Find where the given text appears and provide that cell's center as [x, y] coordinate. 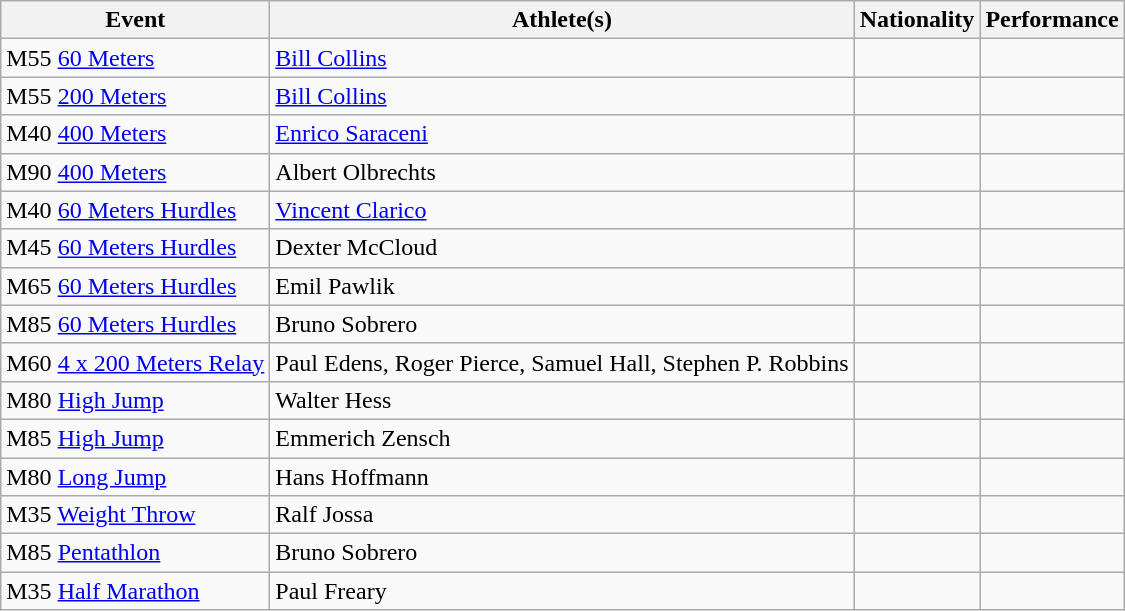
Dexter McCloud [562, 248]
Paul Freary [562, 591]
M90 400 Meters [136, 172]
Walter Hess [562, 400]
M80 High Jump [136, 400]
Nationality [917, 20]
M35 Half Marathon [136, 591]
M85 High Jump [136, 438]
Event [136, 20]
Paul Edens, Roger Pierce, Samuel Hall, Stephen P. Robbins [562, 362]
M55 60 Meters [136, 58]
M40 60 Meters Hurdles [136, 210]
Ralf Jossa [562, 515]
Emil Pawlik [562, 286]
M45 60 Meters Hurdles [136, 248]
Enrico Saraceni [562, 134]
Hans Hoffmann [562, 477]
Albert Olbrechts [562, 172]
M85 Pentathlon [136, 553]
M65 60 Meters Hurdles [136, 286]
Emmerich Zensch [562, 438]
Vincent Clarico [562, 210]
M80 Long Jump [136, 477]
M55 200 Meters [136, 96]
M40 400 Meters [136, 134]
M35 Weight Throw [136, 515]
Athlete(s) [562, 20]
M85 60 Meters Hurdles [136, 324]
M60 4 x 200 Meters Relay [136, 362]
Performance [1052, 20]
